For the text-containing cell, return its midpoint in [X, Y] coordinate format. 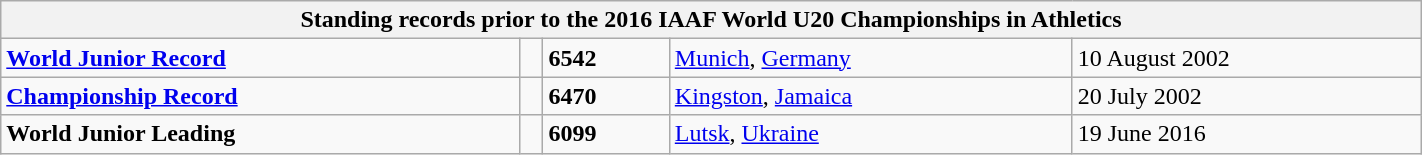
Standing records prior to the 2016 IAAF World U20 Championships in Athletics [711, 20]
6099 [606, 134]
19 June 2016 [1246, 134]
Kingston, Jamaica [870, 96]
World Junior Leading [260, 134]
10 August 2002 [1246, 58]
Munich, Germany [870, 58]
20 July 2002 [1246, 96]
Lutsk, Ukraine [870, 134]
6542 [606, 58]
6470 [606, 96]
Championship Record [260, 96]
World Junior Record [260, 58]
